Determine the [X, Y] coordinate at the center of the cell enclosing the given text.  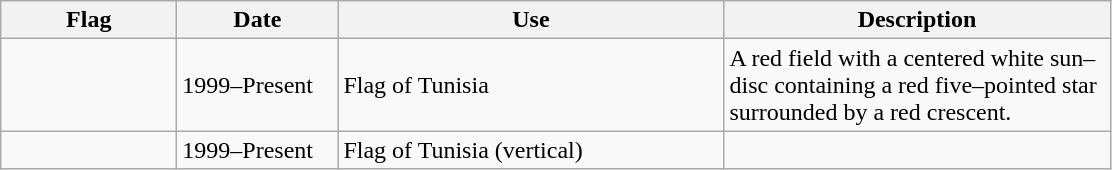
Flag of Tunisia (vertical) [531, 150]
Use [531, 20]
Flag of Tunisia [531, 85]
Description [917, 20]
Flag [89, 20]
Date [258, 20]
A red field with a centered white sun–disc containing a red five–pointed star surrounded by a red crescent. [917, 85]
